Capture the cell that displays the provided text and extract its [X, Y] central coordinate. 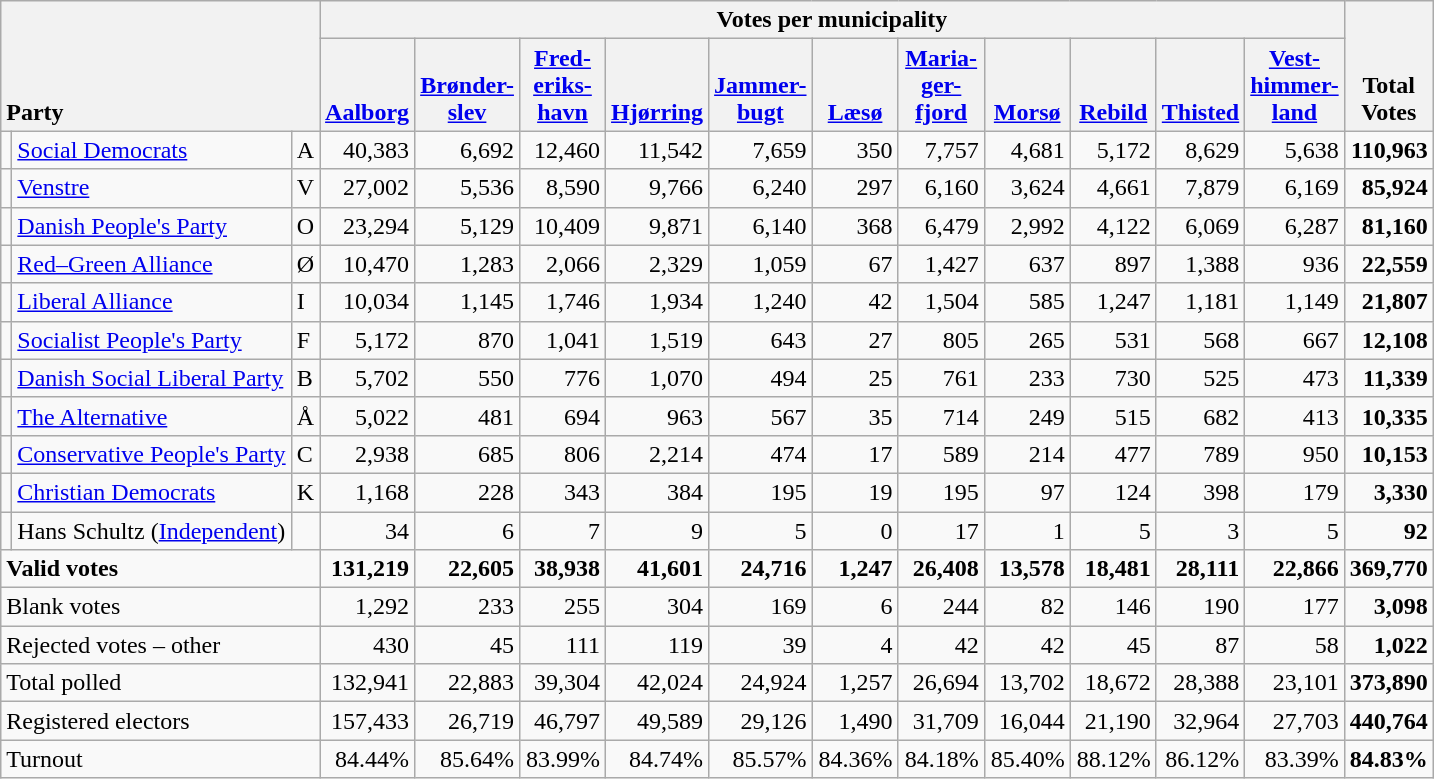
Blank votes [160, 607]
474 [760, 454]
7,659 [760, 150]
1,283 [468, 264]
1,519 [658, 340]
3,098 [1388, 607]
39,304 [562, 683]
32,964 [1200, 721]
21,807 [1388, 302]
4,681 [1027, 150]
297 [855, 188]
B [305, 378]
Votes per municipality [832, 20]
86.12% [1200, 759]
A [305, 150]
1,181 [1200, 302]
Hjørring [658, 85]
31,709 [941, 721]
85.64% [468, 759]
157,433 [368, 721]
The Alternative [152, 416]
40,383 [368, 150]
7,757 [941, 150]
5,129 [468, 226]
1,388 [1200, 264]
963 [658, 416]
82 [1027, 607]
26,719 [468, 721]
685 [468, 454]
10,153 [1388, 454]
24,924 [760, 683]
249 [1027, 416]
2,066 [562, 264]
244 [941, 607]
67 [855, 264]
682 [1200, 416]
2,329 [658, 264]
473 [1294, 378]
Hans Schultz (Independent) [152, 531]
Social Democrats [152, 150]
179 [1294, 492]
667 [1294, 340]
22,605 [468, 569]
24,716 [760, 569]
87 [1200, 645]
46,797 [562, 721]
8,590 [562, 188]
1,022 [1388, 645]
88.12% [1113, 759]
643 [760, 340]
1,070 [658, 378]
49,589 [658, 721]
22,559 [1388, 264]
84.74% [658, 759]
25 [855, 378]
413 [1294, 416]
Liberal Alliance [152, 302]
398 [1200, 492]
O [305, 226]
1 [1027, 531]
K [305, 492]
481 [468, 416]
Aalborg [368, 85]
0 [855, 531]
Fred- eriks- havn [562, 85]
368 [855, 226]
Total polled [160, 683]
550 [468, 378]
440,764 [1388, 721]
132,941 [368, 683]
10,409 [562, 226]
761 [941, 378]
Socialist People's Party [152, 340]
430 [368, 645]
84.36% [855, 759]
3,330 [1388, 492]
10,335 [1388, 416]
F [305, 340]
5,702 [368, 378]
92 [1388, 531]
6,069 [1200, 226]
7,879 [1200, 188]
Registered electors [160, 721]
18,481 [1113, 569]
Ø [305, 264]
789 [1200, 454]
83.99% [562, 759]
4 [855, 645]
Danish Social Liberal Party [152, 378]
28,111 [1200, 569]
343 [562, 492]
177 [1294, 607]
35 [855, 416]
6,692 [468, 150]
119 [658, 645]
Jammer- bugt [760, 85]
1,490 [855, 721]
11,542 [658, 150]
568 [1200, 340]
5,022 [368, 416]
10,034 [368, 302]
3 [1200, 531]
6,479 [941, 226]
110,963 [1388, 150]
42,024 [658, 683]
27,002 [368, 188]
26,694 [941, 683]
Conservative People's Party [152, 454]
515 [1113, 416]
776 [562, 378]
6,160 [941, 188]
I [305, 302]
39 [760, 645]
Party [160, 66]
3,624 [1027, 188]
38,938 [562, 569]
Danish People's Party [152, 226]
228 [468, 492]
6,240 [760, 188]
567 [760, 416]
12,460 [562, 150]
477 [1113, 454]
384 [658, 492]
19 [855, 492]
41,601 [658, 569]
Rebild [1113, 85]
531 [1113, 340]
255 [562, 607]
146 [1113, 607]
Morsø [1027, 85]
Thisted [1200, 85]
85,924 [1388, 188]
585 [1027, 302]
214 [1027, 454]
18,672 [1113, 683]
5,638 [1294, 150]
2,214 [658, 454]
81,160 [1388, 226]
C [305, 454]
637 [1027, 264]
Venstre [152, 188]
190 [1200, 607]
9,766 [658, 188]
714 [941, 416]
6,169 [1294, 188]
Å [305, 416]
13,578 [1027, 569]
2,992 [1027, 226]
85.40% [1027, 759]
131,219 [368, 569]
730 [1113, 378]
265 [1027, 340]
806 [562, 454]
16,044 [1027, 721]
V [305, 188]
83.39% [1294, 759]
1,504 [941, 302]
950 [1294, 454]
13,702 [1027, 683]
Vest- himmer- land [1294, 85]
28,388 [1200, 683]
21,190 [1113, 721]
97 [1027, 492]
1,149 [1294, 302]
694 [562, 416]
1,059 [760, 264]
22,866 [1294, 569]
304 [658, 607]
1,292 [368, 607]
Brønder- slev [468, 85]
Christian Democrats [152, 492]
11,339 [1388, 378]
84.18% [941, 759]
369,770 [1388, 569]
10,470 [368, 264]
23,101 [1294, 683]
27,703 [1294, 721]
84.44% [368, 759]
936 [1294, 264]
897 [1113, 264]
1,240 [760, 302]
22,883 [468, 683]
4,661 [1113, 188]
1,145 [468, 302]
26,408 [941, 569]
124 [1113, 492]
5,536 [468, 188]
373,890 [1388, 683]
Total Votes [1388, 66]
1,168 [368, 492]
1,427 [941, 264]
169 [760, 607]
Maria- ger- fjord [941, 85]
23,294 [368, 226]
870 [468, 340]
1,934 [658, 302]
8,629 [1200, 150]
Red–Green Alliance [152, 264]
6,287 [1294, 226]
6,140 [760, 226]
12,108 [1388, 340]
27 [855, 340]
805 [941, 340]
111 [562, 645]
85.57% [760, 759]
9 [658, 531]
525 [1200, 378]
34 [368, 531]
2,938 [368, 454]
Turnout [160, 759]
1,257 [855, 683]
7 [562, 531]
9,871 [658, 226]
350 [855, 150]
Valid votes [160, 569]
84.83% [1388, 759]
494 [760, 378]
1,041 [562, 340]
589 [941, 454]
4,122 [1113, 226]
Læsø [855, 85]
29,126 [760, 721]
1,746 [562, 302]
58 [1294, 645]
Rejected votes – other [160, 645]
